Provide the [X, Y] coordinate of the cell's center where the given text is located.  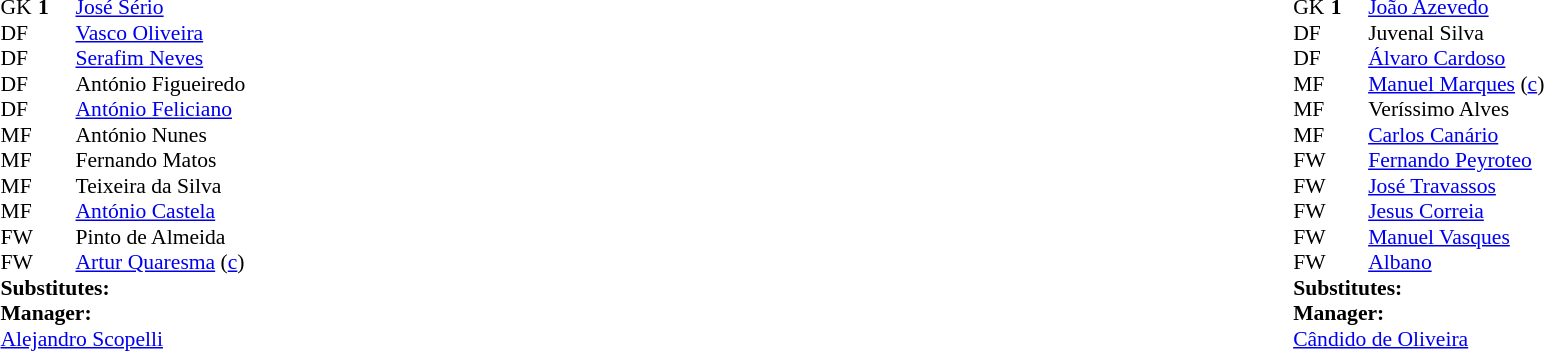
Jesus Correia [1456, 211]
António Figueiredo [161, 84]
Álvaro Cardoso [1456, 59]
Manuel Marques (c) [1456, 84]
António Castela [161, 211]
Pinto de Almeida [161, 237]
José Travassos [1456, 186]
Fernando Matos [161, 161]
Fernando Peyroteo [1456, 161]
Albano [1456, 263]
Veríssimo Alves [1456, 109]
Serafim Neves [161, 59]
Vasco Oliveira [161, 33]
Carlos Canário [1456, 135]
Juvenal Silva [1456, 33]
Artur Quaresma (c) [161, 263]
António Feliciano [161, 109]
Teixeira da Silva [161, 186]
Manuel Vasques [1456, 237]
António Nunes [161, 135]
